Scan for the cell matching the given text and deliver its (x, y) coordinate at center. 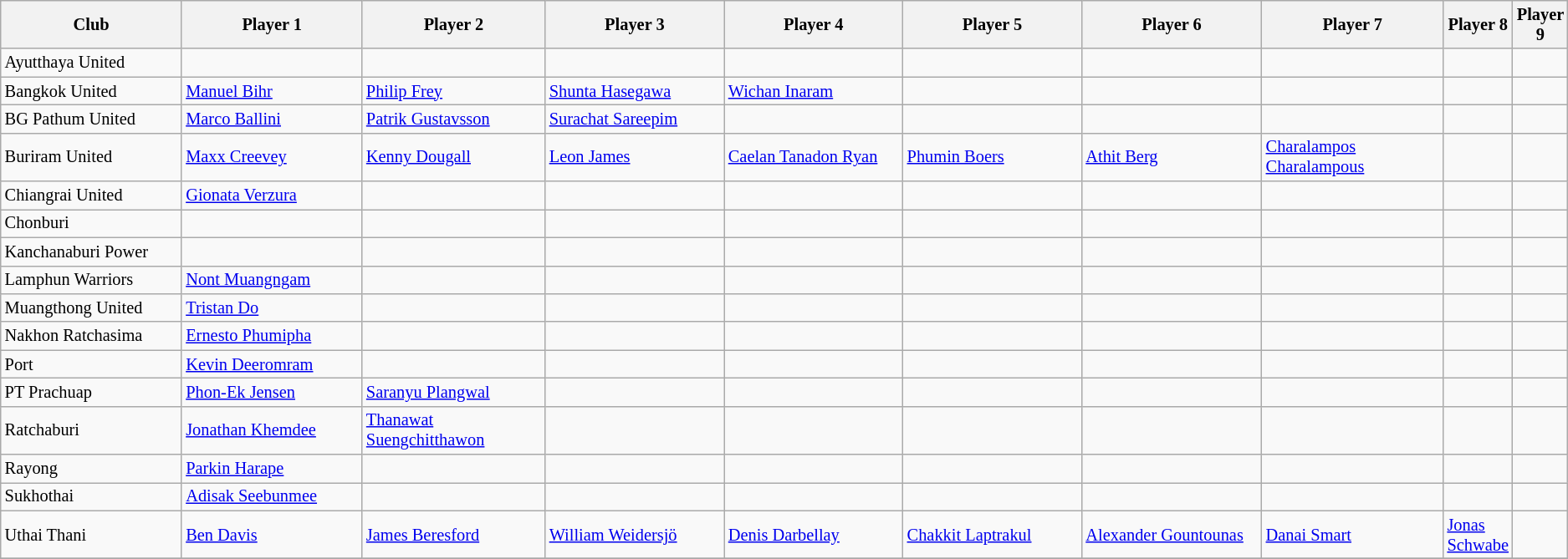
Surachat Sareepim (635, 119)
Maxx Creevey (272, 157)
Danai Smart (1353, 535)
Gionata Verzura (272, 196)
Ayutthaya United (92, 63)
Port (92, 364)
Marco Ballini (272, 119)
Kevin Deeromram (272, 364)
Philip Frey (453, 91)
Nakhon Ratchasima (92, 336)
Player 7 (1353, 24)
Lamphun Warriors (92, 280)
Uthai Thani (92, 535)
Rayong (92, 469)
Patrik Gustavsson (453, 119)
Bangkok United (92, 91)
Jonas Schwabe (1479, 535)
Kanchanaburi Power (92, 252)
Ben Davis (272, 535)
BG Pathum United (92, 119)
Wichan Inaram (814, 91)
Adisak Seebunmee (272, 496)
William Weidersjö (635, 535)
Player 9 (1540, 24)
Thanawat Suengchitthawon (453, 430)
Muangthong United (92, 307)
Ratchaburi (92, 430)
Athit Berg (1171, 157)
Player 2 (453, 24)
Player 4 (814, 24)
Player 1 (272, 24)
Jonathan Khemdee (272, 430)
Shunta Hasegawa (635, 91)
Buriram United (92, 157)
Tristan Do (272, 307)
Sukhothai (92, 496)
Nont Muangngam (272, 280)
Phon-Ek Jensen (272, 392)
Leon James (635, 157)
Ernesto Phumipha (272, 336)
Player 8 (1479, 24)
James Beresford (453, 535)
Alexander Gountounas (1171, 535)
Chonburi (92, 223)
PT Prachuap (92, 392)
Denis Darbellay (814, 535)
Chiangrai United (92, 196)
Player 3 (635, 24)
Player 5 (993, 24)
Saranyu Plangwal (453, 392)
Chakkit Laptrakul (993, 535)
Club (92, 24)
Player 6 (1171, 24)
Caelan Tanadon Ryan (814, 157)
Manuel Bihr (272, 91)
Phumin Boers (993, 157)
Parkin Harape (272, 469)
Charalampos Charalampous (1353, 157)
Kenny Dougall (453, 157)
